Search for the cell housing the specified text and yield its (x, y) center coordinate. 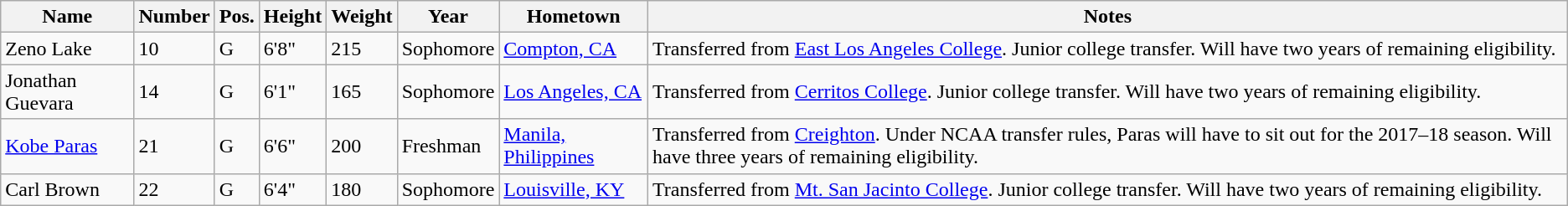
215 (362, 49)
Number (174, 17)
21 (174, 146)
Name (67, 17)
Carl Brown (67, 189)
14 (174, 92)
Compton, CA (574, 49)
Pos. (236, 17)
Year (448, 17)
22 (174, 189)
10 (174, 49)
6'8" (292, 49)
Manila, Philippines (574, 146)
Jonathan Guevara (67, 92)
Notes (1107, 17)
Louisville, KY (574, 189)
Hometown (574, 17)
Transferred from East Los Angeles College. Junior college transfer. Will have two years of remaining eligibility. (1107, 49)
Weight (362, 17)
Height (292, 17)
Los Angeles, CA (574, 92)
Transferred from Mt. San Jacinto College. Junior college transfer. Will have two years of remaining eligibility. (1107, 189)
Zeno Lake (67, 49)
Transferred from Cerritos College. Junior college transfer. Will have two years of remaining eligibility. (1107, 92)
165 (362, 92)
200 (362, 146)
Freshman (448, 146)
6'4" (292, 189)
Kobe Paras (67, 146)
6'6" (292, 146)
6'1" (292, 92)
180 (362, 189)
